Return the (X, Y) coordinate for the center point of the cell that contains the specified text.  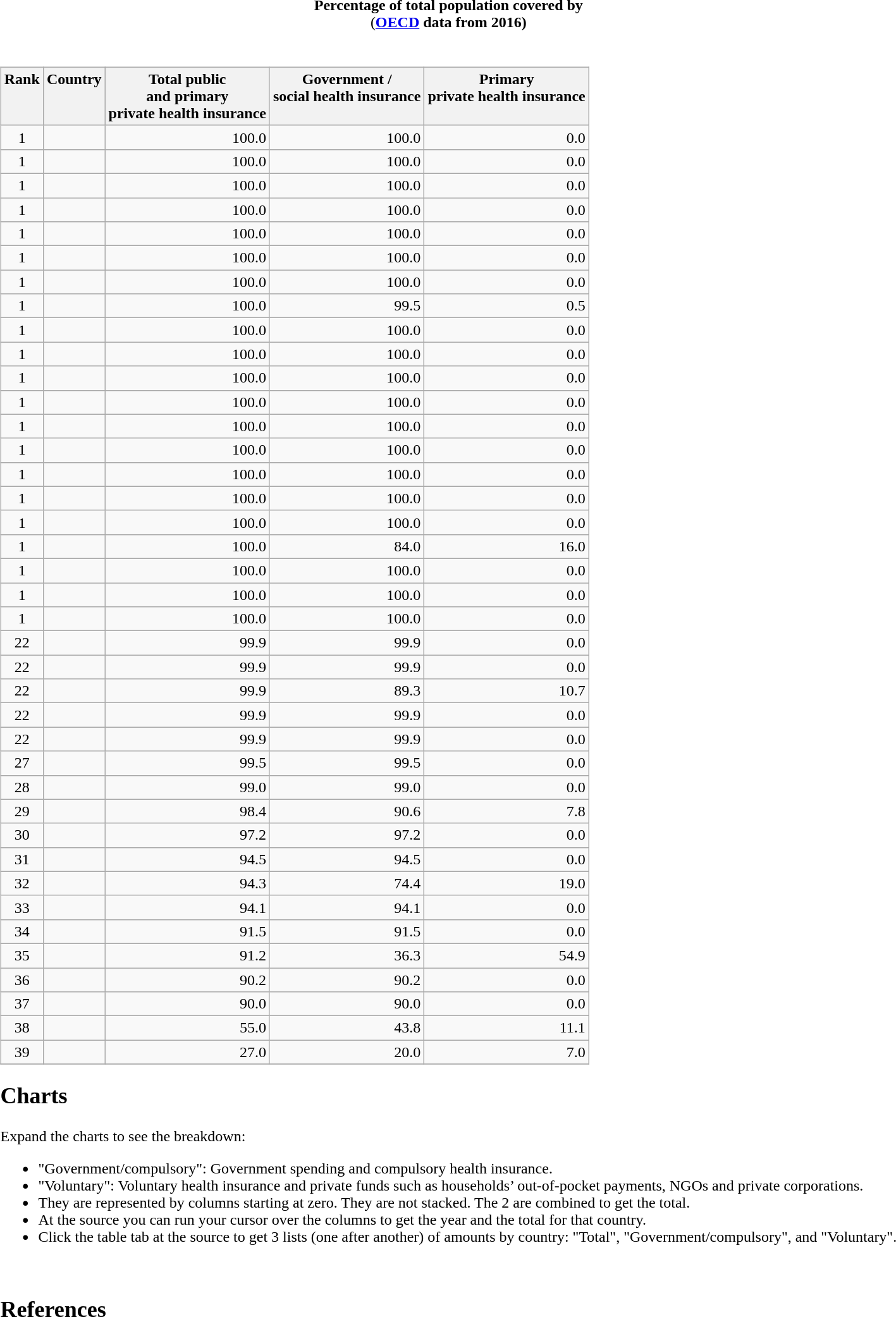
Government /social health insurance (347, 96)
10.7 (506, 691)
33 (21, 907)
19.0 (506, 883)
55.0 (187, 1028)
94.3 (187, 883)
7.0 (506, 1052)
Total publicand primaryprivate health insurance (187, 96)
Country (74, 96)
11.1 (506, 1028)
38 (21, 1028)
91.2 (187, 955)
Primaryprivate health insurance (506, 96)
34 (21, 931)
16.0 (506, 546)
90.6 (347, 811)
37 (21, 1004)
36 (21, 979)
30 (21, 835)
36.3 (347, 955)
Rank (21, 96)
0.5 (506, 306)
43.8 (347, 1028)
27 (21, 763)
29 (21, 811)
98.4 (187, 811)
27.0 (187, 1052)
31 (21, 859)
39 (21, 1052)
32 (21, 883)
74.4 (347, 883)
54.9 (506, 955)
35 (21, 955)
28 (21, 787)
84.0 (347, 546)
89.3 (347, 691)
20.0 (347, 1052)
7.8 (506, 811)
